Return (x, y) of the center of cell containing provided text 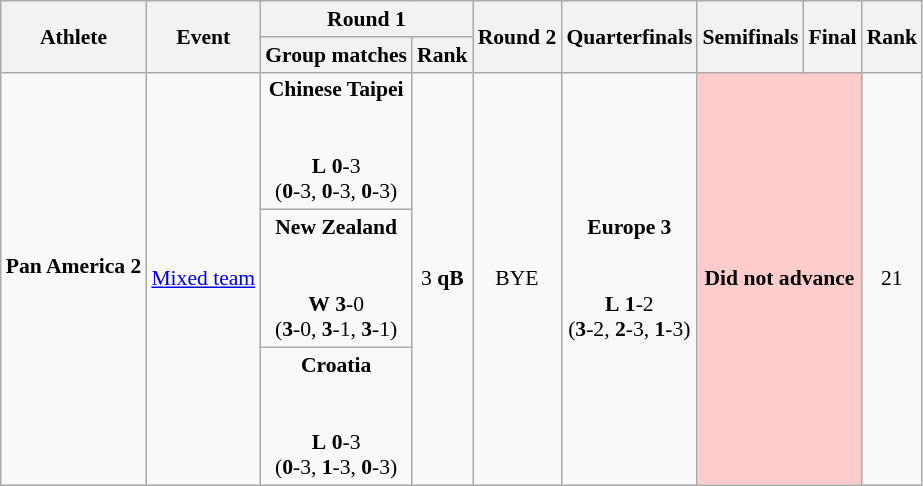
Pan America 2 (74, 278)
Croatia L 0-3 (0-3, 1-3, 0-3) (336, 417)
Round 1 (366, 19)
Group matches (336, 55)
21 (892, 278)
3 qB (442, 278)
New Zealand W 3-0 (3-0, 3-1, 3-1) (336, 279)
Athlete (74, 36)
Round 2 (518, 36)
Mixed team (203, 278)
Event (203, 36)
Final (832, 36)
Chinese Taipei L 0-3 (0-3, 0-3, 0-3) (336, 141)
Europe 3 L 1-2 (3-2, 2-3, 1-3) (629, 278)
Semifinals (750, 36)
BYE (518, 278)
Did not advance (779, 278)
Quarterfinals (629, 36)
